Locate the cell with the specified text and output its (x, y) center coordinate. 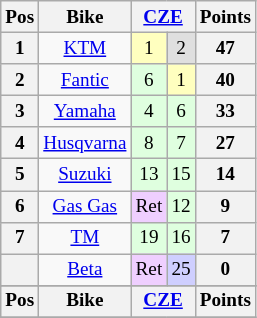
40 (225, 80)
3 (20, 111)
Yamaha (85, 111)
15 (181, 175)
Suzuki (85, 175)
19 (149, 238)
5 (20, 175)
KTM (85, 48)
Gas Gas (85, 206)
47 (225, 48)
33 (225, 111)
TM (85, 238)
Beta (85, 270)
13 (149, 175)
25 (181, 270)
9 (225, 206)
Fantic (85, 80)
27 (225, 143)
8 (149, 143)
12 (181, 206)
16 (181, 238)
Husqvarna (85, 143)
14 (225, 175)
0 (225, 270)
